Detect which cell encompasses the target text, then output its [X, Y] center coordinate. 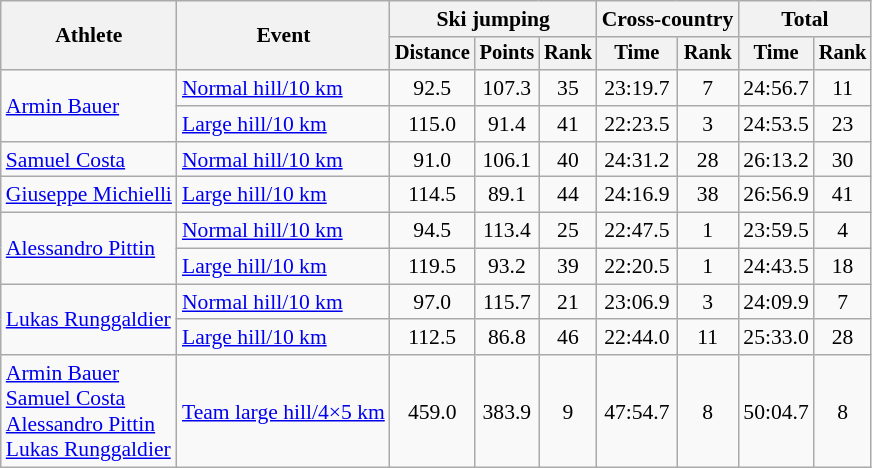
24:53.5 [776, 124]
Giuseppe Michielli [89, 195]
26:13.2 [776, 160]
Total [804, 19]
Armin Bauer [89, 106]
23:59.5 [776, 231]
22:47.5 [637, 231]
106.1 [507, 160]
Samuel Costa [89, 160]
23:19.7 [637, 88]
112.5 [432, 338]
22:23.5 [637, 124]
18 [843, 267]
21 [568, 302]
Event [284, 36]
91.4 [507, 124]
Distance [432, 54]
35 [568, 88]
Lukas Runggaldier [89, 320]
23:06.9 [637, 302]
25:33.0 [776, 338]
22:20.5 [637, 267]
24:56.7 [776, 88]
9 [568, 411]
91.0 [432, 160]
39 [568, 267]
24:09.9 [776, 302]
86.8 [507, 338]
Ski jumping [494, 19]
24:16.9 [637, 195]
Team large hill/4×5 km [284, 411]
107.3 [507, 88]
89.1 [507, 195]
23 [843, 124]
47:54.7 [637, 411]
46 [568, 338]
94.5 [432, 231]
Alessandro Pittin [89, 248]
Armin BauerSamuel CostaAlessandro PittinLukas Runggaldier [89, 411]
25 [568, 231]
113.4 [507, 231]
50:04.7 [776, 411]
38 [708, 195]
115.0 [432, 124]
459.0 [432, 411]
97.0 [432, 302]
30 [843, 160]
383.9 [507, 411]
44 [568, 195]
24:31.2 [637, 160]
93.2 [507, 267]
4 [843, 231]
Cross-country [668, 19]
119.5 [432, 267]
24:43.5 [776, 267]
26:56.9 [776, 195]
115.7 [507, 302]
40 [568, 160]
Points [507, 54]
Athlete [89, 36]
92.5 [432, 88]
114.5 [432, 195]
22:44.0 [637, 338]
